Extract the [X, Y] coordinate from the center of the cell holding the provided text.  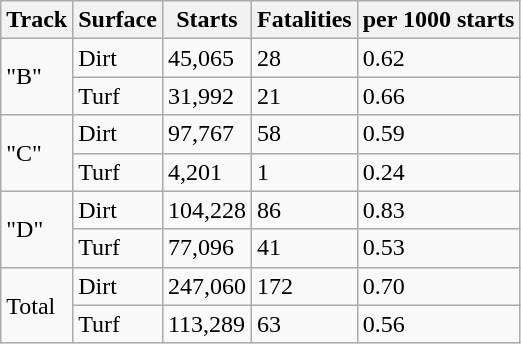
per 1000 starts [438, 20]
86 [304, 210]
21 [304, 96]
"C" [37, 153]
"B" [37, 77]
0.66 [438, 96]
0.59 [438, 134]
1 [304, 172]
97,767 [206, 134]
0.70 [438, 286]
77,096 [206, 248]
63 [304, 324]
41 [304, 248]
113,289 [206, 324]
Starts [206, 20]
0.83 [438, 210]
58 [304, 134]
Surface [118, 20]
247,060 [206, 286]
"D" [37, 229]
0.62 [438, 58]
Fatalities [304, 20]
4,201 [206, 172]
172 [304, 286]
45,065 [206, 58]
0.24 [438, 172]
31,992 [206, 96]
0.56 [438, 324]
Track [37, 20]
0.53 [438, 248]
28 [304, 58]
104,228 [206, 210]
Total [37, 305]
